From the cell containing the given text, extract its center point as (x, y) coordinate. 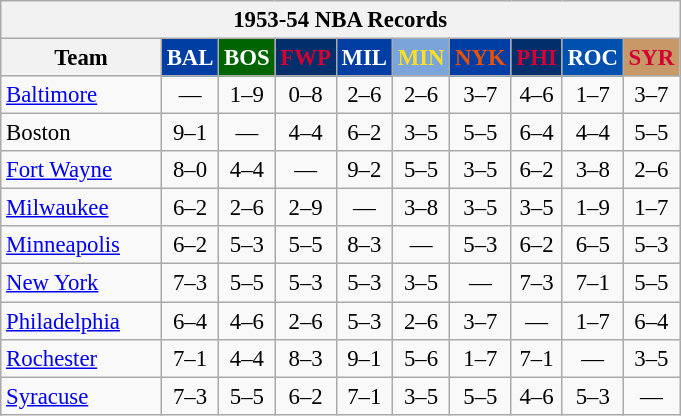
Minneapolis (82, 245)
BAL (190, 58)
Boston (82, 133)
9–2 (364, 170)
NYK (480, 58)
BOS (247, 58)
1953-54 NBA Records (340, 20)
MIN (420, 58)
PHI (536, 58)
0–8 (306, 95)
FWP (306, 58)
New York (82, 283)
Syracuse (82, 396)
Milwaukee (82, 208)
Rochester (82, 358)
Baltimore (82, 95)
8–0 (190, 170)
ROC (592, 58)
MIL (364, 58)
SYR (651, 58)
6–5 (592, 245)
Philadelphia (82, 321)
Fort Wayne (82, 170)
Team (82, 58)
5–6 (420, 358)
2–9 (306, 208)
